Capture the cell that displays the provided text and extract its [x, y] central coordinate. 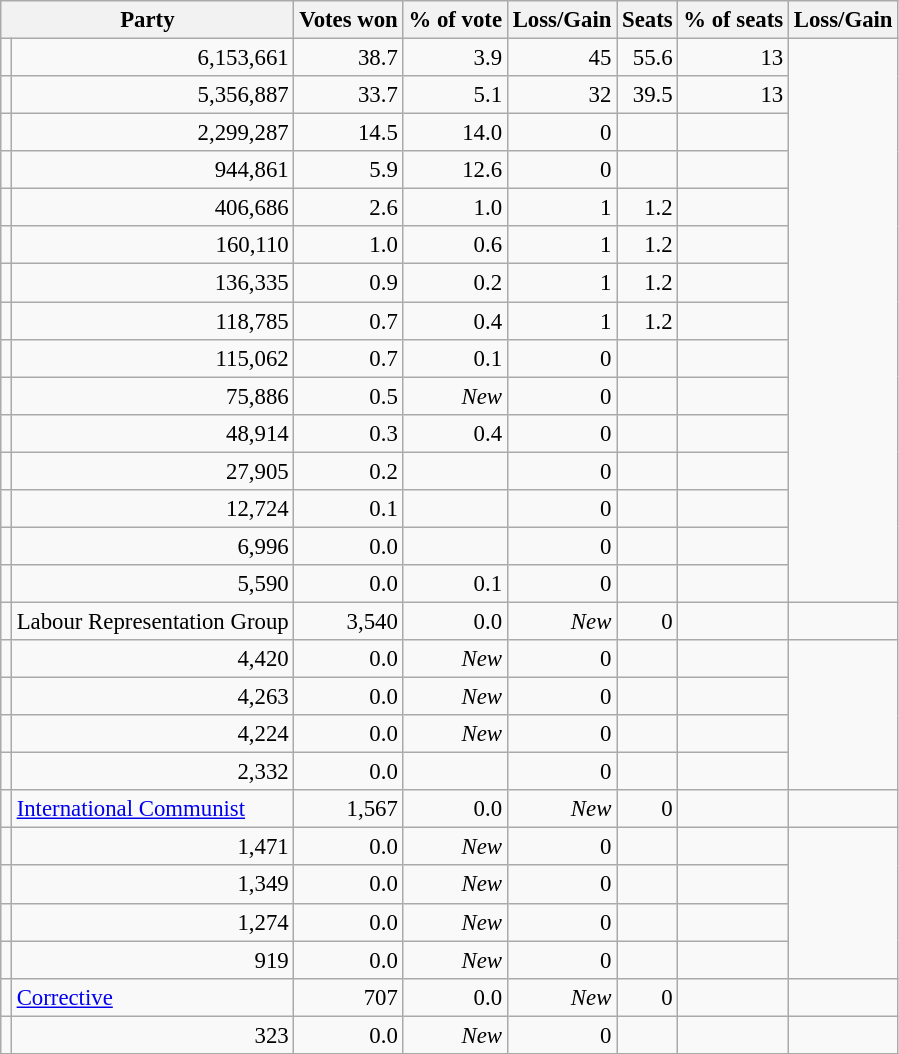
75,886 [152, 396]
2,299,287 [152, 133]
12.6 [455, 170]
4,420 [152, 659]
1,567 [348, 809]
115,062 [152, 358]
5,590 [152, 584]
38.7 [348, 58]
48,914 [152, 433]
160,110 [152, 245]
323 [152, 1035]
32 [562, 95]
Seats [648, 20]
6,996 [152, 546]
4,263 [152, 697]
Corrective [152, 997]
2,332 [152, 772]
5.9 [348, 170]
55.6 [648, 58]
944,861 [152, 170]
4,224 [152, 734]
919 [152, 960]
1,274 [152, 922]
Party [148, 20]
Labour Representation Group [152, 621]
0.9 [348, 283]
1,349 [152, 885]
0.3 [348, 433]
1,471 [152, 847]
136,335 [152, 283]
0.5 [348, 396]
33.7 [348, 95]
118,785 [152, 321]
5.1 [455, 95]
6,153,661 [152, 58]
International Communist [152, 809]
% of vote [455, 20]
406,686 [152, 208]
Votes won [348, 20]
5,356,887 [152, 95]
707 [348, 997]
14.5 [348, 133]
% of seats [734, 20]
3.9 [455, 58]
12,724 [152, 509]
14.0 [455, 133]
2.6 [348, 208]
39.5 [648, 95]
3,540 [348, 621]
45 [562, 58]
0.6 [455, 245]
27,905 [152, 471]
